Find where the given text appears and provide that cell's center as [x, y] coordinate. 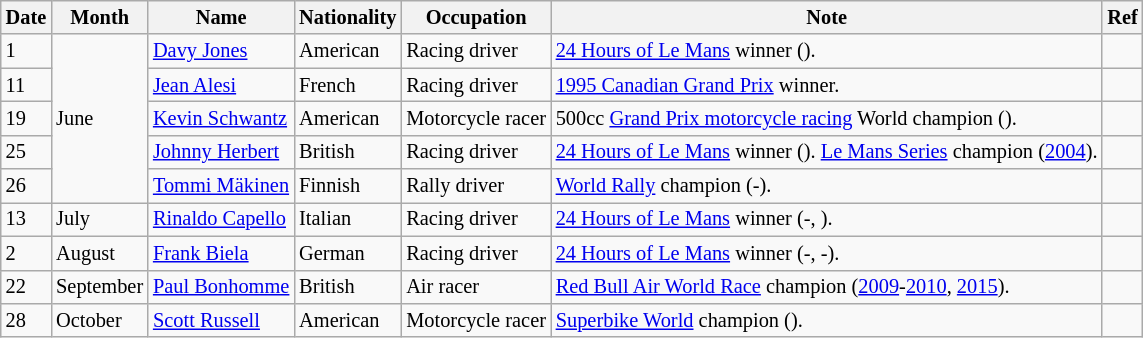
German [348, 253]
Ref [1122, 17]
Superbike World champion (). [827, 320]
Rinaldo Capello [221, 219]
Air racer [476, 287]
French [348, 85]
Nationality [348, 17]
Occupation [476, 17]
19 [26, 118]
26 [26, 186]
Rally driver [476, 186]
24 Hours of Le Mans winner (). Le Mans Series champion (2004). [827, 152]
June [100, 118]
25 [26, 152]
Red Bull Air World Race champion (2009-2010, 2015). [827, 287]
Month [100, 17]
Jean Alesi [221, 85]
Paul Bonhomme [221, 287]
1 [26, 51]
24 Hours of Le Mans winner (-, -). [827, 253]
Scott Russell [221, 320]
Name [221, 17]
Finnish [348, 186]
2 [26, 253]
13 [26, 219]
1995 Canadian Grand Prix winner. [827, 85]
Tommi Mäkinen [221, 186]
22 [26, 287]
July [100, 219]
28 [26, 320]
Date [26, 17]
World Rally champion (-). [827, 186]
September [100, 287]
Kevin Schwantz [221, 118]
October [100, 320]
Davy Jones [221, 51]
Italian [348, 219]
Frank Biela [221, 253]
11 [26, 85]
24 Hours of Le Mans winner (-, ). [827, 219]
Note [827, 17]
24 Hours of Le Mans winner (). [827, 51]
August [100, 253]
Johnny Herbert [221, 152]
500cc Grand Prix motorcycle racing World champion (). [827, 118]
